Locate the cell with the specified text and output its (x, y) center coordinate. 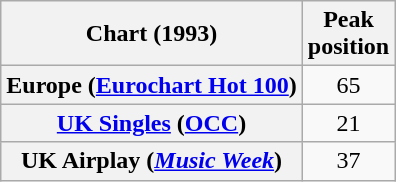
Chart (1993) (152, 34)
65 (348, 85)
Europe (Eurochart Hot 100) (152, 85)
21 (348, 123)
Peakposition (348, 34)
UK Singles (OCC) (152, 123)
UK Airplay (Music Week) (152, 161)
37 (348, 161)
